Return the [X, Y] coordinate for the center point of the cell that contains the specified text.  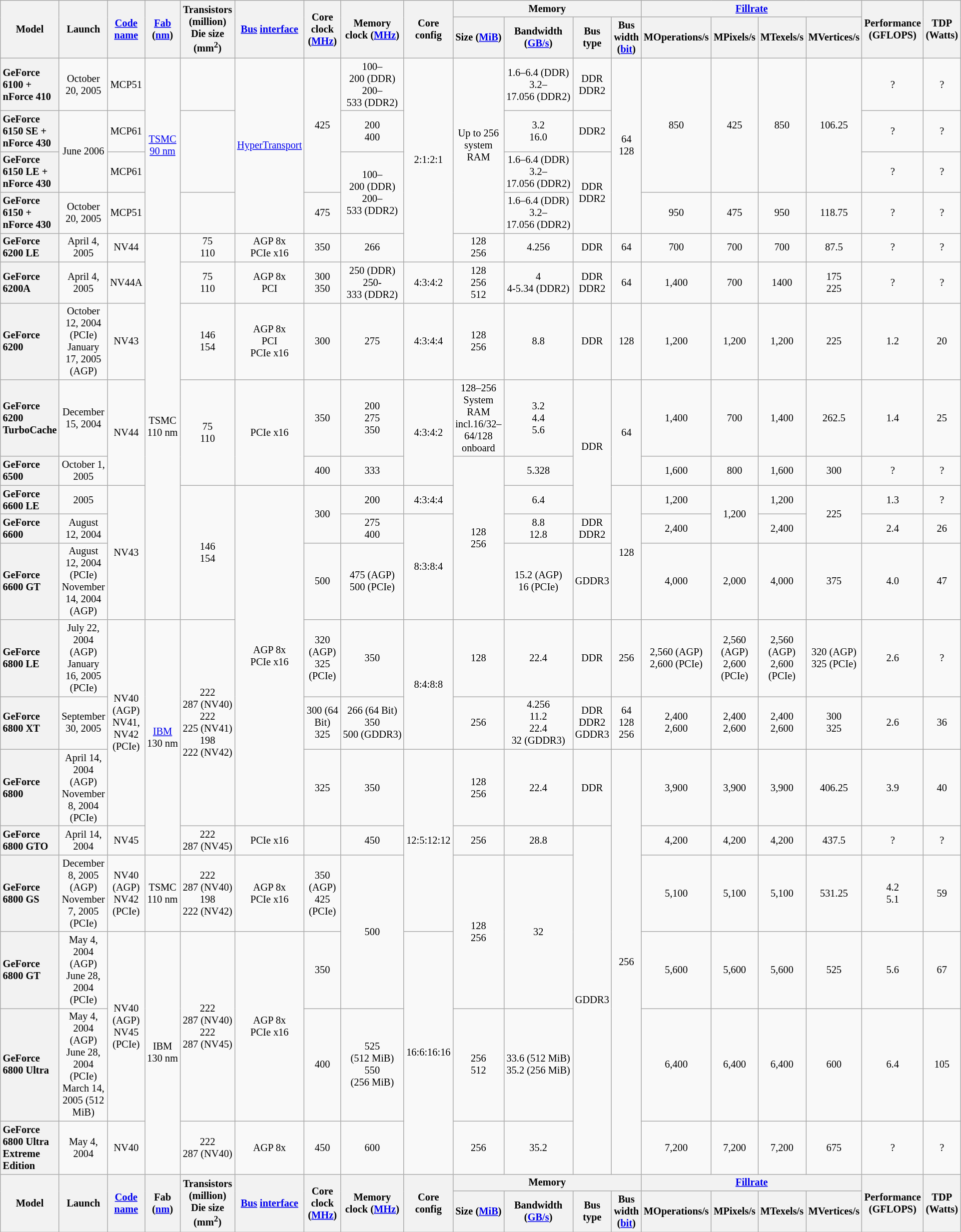
275400 [372, 528]
200 [372, 500]
August 12, 2004 [83, 528]
128–256 System RAM incl.16/32–64/128 onboard [478, 418]
TSMC 90 nm [163, 146]
April 14, 2004 [83, 840]
October 12, 2004 (PCIe)January 17, 2005 (AGP) [83, 341]
GeForce 6200 [30, 341]
222287 (NV40)222287 (NV45) [208, 1027]
NV44A [126, 282]
3.216.0 [538, 131]
5.6 [893, 970]
300325 [834, 723]
GeForce 6600 GT [30, 581]
GeForce 6150 SE + nForce 430 [30, 131]
1400 [782, 282]
GeForce 6500 [30, 471]
May 4, 2004 [83, 1148]
July 22, 2004 (AGP)January 16, 2005 (PCIe) [83, 658]
GeForce 6800 [30, 788]
NV40 [126, 1148]
300350 [323, 282]
262.5 [834, 418]
1.4 [893, 418]
35.2 [538, 1148]
200400 [372, 131]
800 [735, 471]
64128256 [627, 723]
87.5 [834, 247]
1.3 [893, 500]
5.328 [538, 471]
32 [538, 932]
GeForce 6800 LE [30, 658]
2.4 [893, 528]
May 4, 2004 (AGP)June 28, 2004 (PCIe)March 14, 2005 (512 MiB) [83, 1065]
250 (DDR)250-333 (DDR2) [372, 282]
222287 (NV40)198222 (NV42) [208, 893]
200275350 [372, 418]
325 [323, 788]
June 2006 [83, 151]
8:4:8:8 [428, 685]
531.25 [834, 893]
256512 [478, 1065]
GeForce 6800 GTO [30, 840]
AGP 8x [270, 1148]
44-5.34 (DDR2) [538, 282]
16:6:16:16 [428, 1053]
NV40 (AGP)NV42 (PCIe) [126, 893]
2:1:2:1 [428, 160]
33.6 (512 MiB)35.2 (256 MiB) [538, 1065]
12:5:12:12 [428, 841]
222287 (NV45) [208, 840]
DDRDDR2GDDR3 [592, 723]
275 [372, 341]
NV40 (AGP)NV45 (PCIe) [126, 1027]
1.2 [893, 341]
406.25 [834, 788]
59 [942, 893]
222287 (NV40)222225 (NV41)198222 (NV42) [208, 723]
106.25 [834, 125]
105 [942, 1065]
8:3:8:4 [428, 567]
300 (64 Bit)325 [323, 723]
8.812.8 [538, 528]
67 [942, 970]
4.25611.222.432 (GDDR3) [538, 723]
525 (512 MiB)550 (256 MiB) [372, 1065]
3.9 [893, 788]
26 [942, 528]
HyperTransport [270, 146]
20 [942, 341]
28.8 [538, 840]
April 14, 2004 (AGP)November 8, 2004 (PCIe) [83, 788]
525 [834, 970]
266 [372, 247]
350 (AGP)425 (PCIe) [323, 893]
GeForce 6800 XT [30, 723]
GeForce 6100 + nForce 410 [30, 84]
May 4, 2004 (AGP)June 28, 2004 (PCIe) [83, 970]
GeForce 6600 [30, 528]
36 [942, 723]
118.75 [834, 213]
375 [834, 581]
Up to 256 system RAM [478, 146]
437.5 [834, 840]
GeForce 6150 + nForce 430 [30, 213]
15.2 (AGP)16 (PCIe) [538, 581]
4.0 [893, 581]
64128 [627, 146]
8.8 [538, 341]
GeForce 6200 TurboCache [30, 418]
NV40 (AGP)NV41, NV42 (PCIe) [126, 723]
GeForce 6800 GS [30, 893]
NV45 [126, 840]
GeForce 6200A [30, 282]
December 15, 2004 [83, 418]
4.256 [538, 247]
GeForce 6800 Ultra [30, 1065]
October 1, 2005 [83, 471]
DDR2 [592, 131]
August 12, 2004 (PCIe)November 14, 2004 (AGP) [83, 581]
AGP 8xPCIPCIe x16 [270, 341]
675 [834, 1148]
GeForce 6800 Ultra Extreme Edition [30, 1148]
GeForce 6200 LE [30, 247]
47 [942, 581]
128256512 [478, 282]
September 30, 2005 [83, 723]
175225 [834, 282]
333 [372, 471]
GeForce 6600 LE [30, 500]
AGP 8xPCI [270, 282]
December 8, 2005 (AGP)November 7, 2005 (PCIe) [83, 893]
40 [942, 788]
475 (AGP)500 (PCIe) [372, 581]
4.25.1 [893, 893]
GeForce 6800 GT [30, 970]
3.24.45.6 [538, 418]
222287 (NV40) [208, 1148]
266 (64 Bit)350500 (GDDR3) [372, 723]
2005 [83, 500]
GeForce 6150 LE + nForce 430 [30, 172]
25 [942, 418]
2,000 [735, 581]
